Determine the [X, Y] coordinate at the center of the cell enclosing the given text.  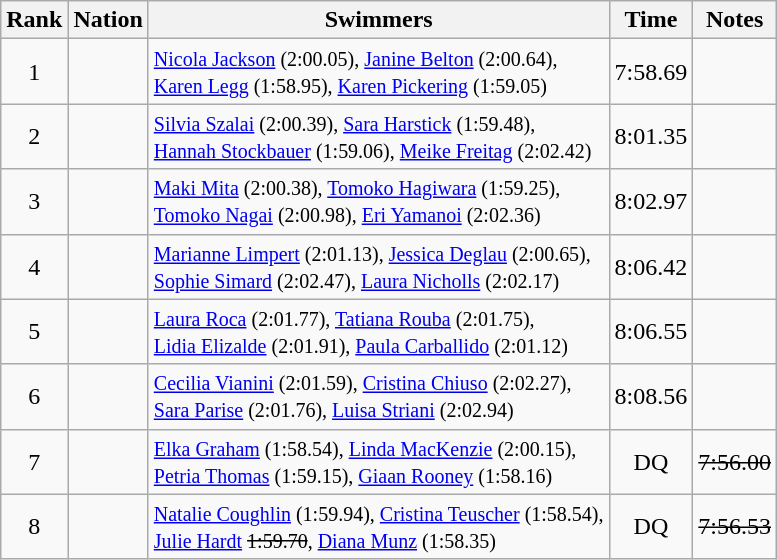
Cecilia Vianini (2:01.59), Cristina Chiuso (2:02.27), Sara Parise (2:01.76), Luisa Striani (2:02.94) [378, 396]
Rank [34, 20]
8 [34, 526]
6 [34, 396]
8:06.42 [651, 266]
Nicola Jackson (2:00.05), Janine Belton (2:00.64), Karen Legg (1:58.95), Karen Pickering (1:59.05) [378, 72]
5 [34, 332]
7:58.69 [651, 72]
Natalie Coughlin (1:59.94), Cristina Teuscher (1:58.54), Julie Hardt 1:59.70, Diana Munz (1:58.35) [378, 526]
Marianne Limpert (2:01.13), Jessica Deglau (2:00.65), Sophie Simard (2:02.47), Laura Nicholls (2:02.17) [378, 266]
Time [651, 20]
1 [34, 72]
2 [34, 136]
8:08.56 [651, 396]
8:01.35 [651, 136]
4 [34, 266]
7:56.00 [735, 462]
Silvia Szalai (2:00.39), Sara Harstick (1:59.48), Hannah Stockbauer (1:59.06), Meike Freitag (2:02.42) [378, 136]
8:02.97 [651, 202]
Notes [735, 20]
7 [34, 462]
7:56.53 [735, 526]
8:06.55 [651, 332]
Laura Roca (2:01.77), Tatiana Rouba (2:01.75), Lidia Elizalde (2:01.91), Paula Carballido (2:01.12) [378, 332]
3 [34, 202]
Swimmers [378, 20]
Elka Graham (1:58.54), Linda MacKenzie (2:00.15), Petria Thomas (1:59.15), Giaan Rooney (1:58.16) [378, 462]
Maki Mita (2:00.38), Tomoko Hagiwara (1:59.25), Tomoko Nagai (2:00.98), Eri Yamanoi (2:02.36) [378, 202]
Nation [108, 20]
